Provide the [x, y] coordinate of the cell's center where the given text is located.  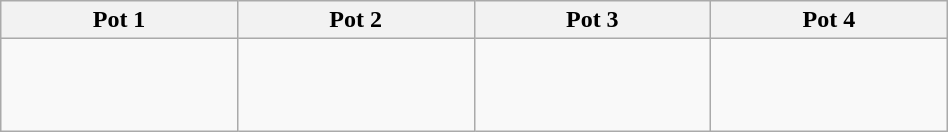
Pot 3 [592, 20]
Pot 1 [120, 20]
Pot 4 [830, 20]
Pot 2 [356, 20]
